Identify which cell holds the provided text, then report its [X, Y] central coordinate. 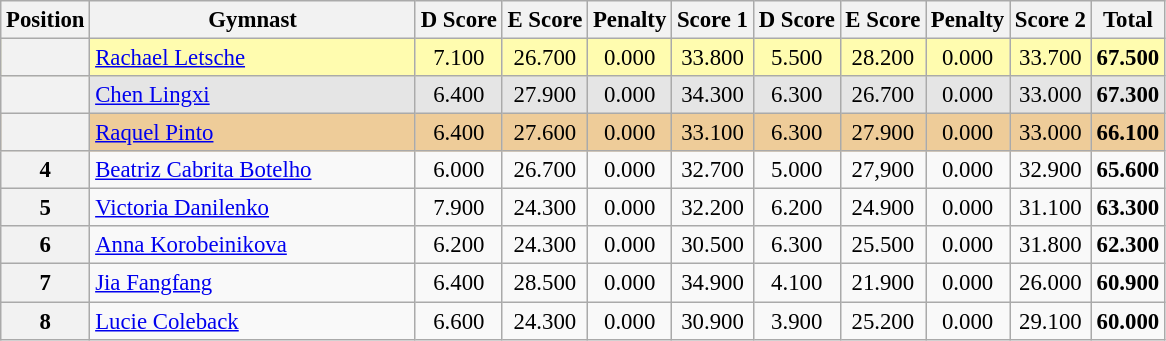
4.100 [796, 283]
26.000 [1051, 283]
6.000 [458, 170]
Beatriz Cabrita Botelho [253, 170]
Jia Fangfang [253, 283]
67.500 [1128, 58]
32.700 [713, 170]
21.900 [882, 283]
33.800 [713, 58]
Gymnast [253, 20]
34.300 [713, 95]
5.500 [796, 58]
Score 1 [713, 20]
Position [46, 20]
Raquel Pinto [253, 133]
6 [46, 245]
6.600 [458, 321]
34.900 [713, 283]
33.100 [713, 133]
65.600 [1128, 170]
67.300 [1128, 95]
63.300 [1128, 208]
32.900 [1051, 170]
25.200 [882, 321]
7 [46, 283]
30.500 [713, 245]
5.000 [796, 170]
4 [46, 170]
60.000 [1128, 321]
Rachael Letsche [253, 58]
31.800 [1051, 245]
66.100 [1128, 133]
24.900 [882, 208]
25.500 [882, 245]
Lucie Coleback [253, 321]
Anna Korobeinikova [253, 245]
32.200 [713, 208]
Score 2 [1051, 20]
27,900 [882, 170]
60.900 [1128, 283]
29.100 [1051, 321]
28.200 [882, 58]
3.900 [796, 321]
5 [46, 208]
62.300 [1128, 245]
7.900 [458, 208]
7.100 [458, 58]
Chen Lingxi [253, 95]
30.900 [713, 321]
8 [46, 321]
28.500 [544, 283]
27.600 [544, 133]
33.700 [1051, 58]
31.100 [1051, 208]
Victoria Danilenko [253, 208]
Total [1128, 20]
